Return the (X, Y) coordinate for the center point of the cell that contains the specified text.  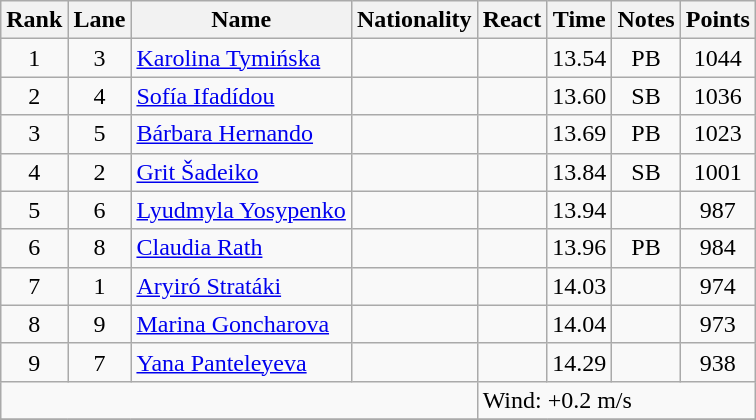
984 (718, 248)
973 (718, 324)
1036 (718, 96)
13.84 (580, 172)
Points (718, 20)
Grit Šadeiko (241, 172)
Notes (646, 20)
Aryiró Stratáki (241, 286)
React (512, 20)
14.29 (580, 362)
1023 (718, 134)
14.03 (580, 286)
13.54 (580, 58)
Yana Panteleyeva (241, 362)
14.04 (580, 324)
Lyudmyla Yosypenko (241, 210)
987 (718, 210)
Wind: +0.2 m/s (616, 400)
Claudia Rath (241, 248)
974 (718, 286)
938 (718, 362)
Sofía Ifadídou (241, 96)
1044 (718, 58)
Karolina Tymińska (241, 58)
13.94 (580, 210)
Rank (34, 20)
Time (580, 20)
Name (241, 20)
Lane (100, 20)
1001 (718, 172)
13.96 (580, 248)
Nationality (414, 20)
Bárbara Hernando (241, 134)
13.60 (580, 96)
Marina Goncharova (241, 324)
13.69 (580, 134)
